Identify which cell holds the provided text, then report its [x, y] central coordinate. 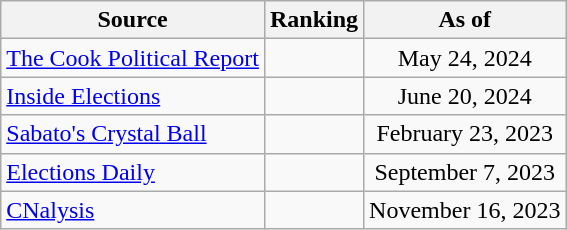
June 20, 2024 [465, 96]
The Cook Political Report [133, 58]
Ranking [314, 20]
May 24, 2024 [465, 58]
November 16, 2023 [465, 210]
September 7, 2023 [465, 172]
February 23, 2023 [465, 134]
CNalysis [133, 210]
Sabato's Crystal Ball [133, 134]
Source [133, 20]
Elections Daily [133, 172]
As of [465, 20]
Inside Elections [133, 96]
